Extract the (X, Y) coordinate from the center of the cell holding the provided text.  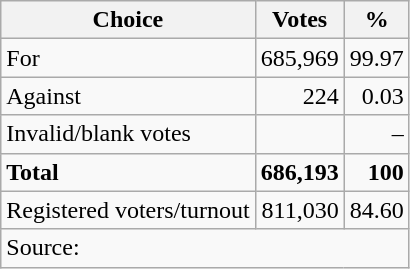
84.60 (376, 210)
0.03 (376, 96)
100 (376, 172)
685,969 (300, 58)
Choice (128, 20)
– (376, 134)
Source: (205, 248)
99.97 (376, 58)
Registered voters/turnout (128, 210)
For (128, 58)
Total (128, 172)
686,193 (300, 172)
224 (300, 96)
% (376, 20)
Against (128, 96)
811,030 (300, 210)
Votes (300, 20)
Invalid/blank votes (128, 134)
